Output the [x, y] coordinate of the center of the cell containing the given text.  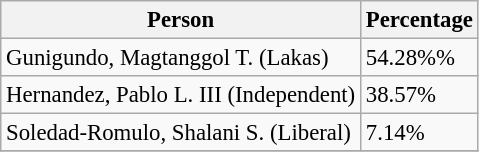
Gunigundo, Magtanggol T. (Lakas) [181, 58]
38.57% [420, 95]
Percentage [420, 20]
Person [181, 20]
Hernandez, Pablo L. III (Independent) [181, 95]
54.28%% [420, 58]
7.14% [420, 133]
Soledad-Romulo, Shalani S. (Liberal) [181, 133]
